Detect which cell encompasses the target text, then output its [x, y] center coordinate. 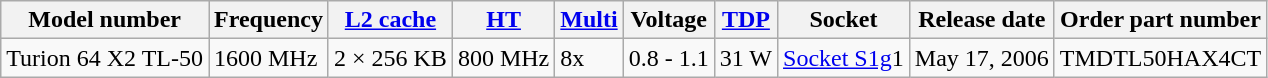
May 17, 2006 [982, 58]
8x [589, 58]
TDP [746, 20]
1600 MHz [268, 58]
Socket [844, 20]
L2 cache [390, 20]
800 MHz [503, 58]
Voltage [668, 20]
Order part number [1160, 20]
Model number [105, 20]
Frequency [268, 20]
31 W [746, 58]
Socket S1g1 [844, 58]
Release date [982, 20]
0.8 - 1.1 [668, 58]
HT [503, 20]
Multi [589, 20]
TMDTL50HAX4CT [1160, 58]
2 × 256 KB [390, 58]
Turion 64 X2 TL-50 [105, 58]
